Return the [x, y] coordinate for the center point of the cell that contains the specified text.  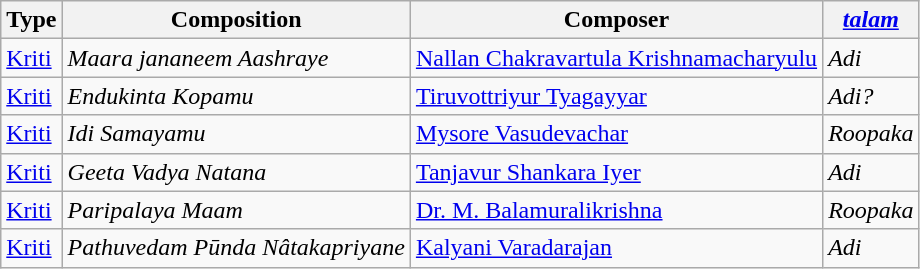
Composition [236, 20]
Geeta Vadya Natana [236, 172]
Nallan Chakravartula Krishnamacharyulu [616, 58]
Kalyani Varadarajan [616, 248]
Tanjavur Shankara Iyer [616, 172]
Composer [616, 20]
Mysore Vasudevachar [616, 134]
Dr. M. Balamuralikrishna [616, 210]
Paripalaya Maam [236, 210]
Tiruvottriyur Tyagayyar [616, 96]
Pathuvedam Pūnda Nâtakapriyane [236, 248]
Endukinta Kopamu [236, 96]
Idi Samayamu [236, 134]
talam [871, 20]
Type [32, 20]
Maara jananeem Aashraye [236, 58]
Adi? [871, 96]
